From the cell containing the given text, extract its center point as [x, y] coordinate. 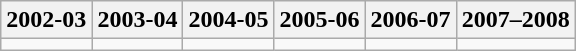
2006-07 [410, 20]
2003-04 [138, 20]
2005-06 [320, 20]
2007–2008 [516, 20]
2004-05 [228, 20]
2002-03 [46, 20]
